Capture the cell that displays the provided text and extract its (x, y) central coordinate. 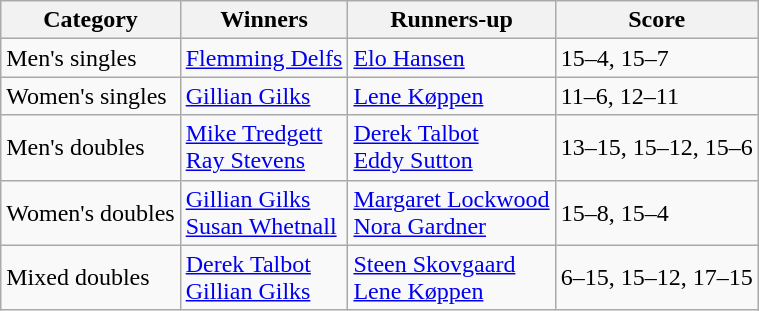
Steen Skovgaard Lene Køppen (452, 278)
Lene Køppen (452, 96)
Men's singles (90, 58)
Runners-up (452, 20)
Gillian Gilks (264, 96)
Mixed doubles (90, 278)
Derek Talbot Eddy Sutton (452, 148)
13–15, 15–12, 15–6 (656, 148)
15–4, 15–7 (656, 58)
Elo Hansen (452, 58)
11–6, 12–11 (656, 96)
Derek Talbot Gillian Gilks (264, 278)
Flemming Delfs (264, 58)
Men's doubles (90, 148)
15–8, 15–4 (656, 212)
Category (90, 20)
6–15, 15–12, 17–15 (656, 278)
Winners (264, 20)
Margaret Lockwood Nora Gardner (452, 212)
Score (656, 20)
Women's singles (90, 96)
Gillian Gilks Susan Whetnall (264, 212)
Women's doubles (90, 212)
Mike Tredgett Ray Stevens (264, 148)
